Find where the given text appears and provide that cell's center as (x, y) coordinate. 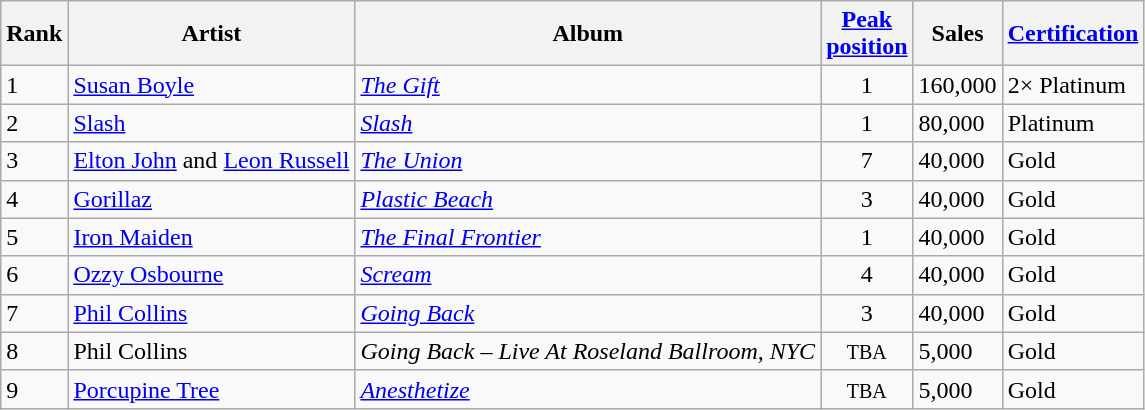
The Union (588, 161)
Peakposition (867, 34)
Ozzy Osbourne (212, 275)
Album (588, 34)
6 (34, 275)
Elton John and Leon Russell (212, 161)
Certification (1073, 34)
Porcupine Tree (212, 389)
2 (34, 123)
Rank (34, 34)
Going Back – Live At Roseland Ballroom, NYC (588, 351)
160,000 (958, 85)
8 (34, 351)
2× Platinum (1073, 85)
9 (34, 389)
Plastic Beach (588, 199)
Going Back (588, 313)
The Final Frontier (588, 237)
Platinum (1073, 123)
Sales (958, 34)
Gorillaz (212, 199)
Scream (588, 275)
5 (34, 237)
Susan Boyle (212, 85)
Artist (212, 34)
Iron Maiden (212, 237)
The Gift (588, 85)
80,000 (958, 123)
Anesthetize (588, 389)
